Search for the cell housing the specified text and yield its (X, Y) center coordinate. 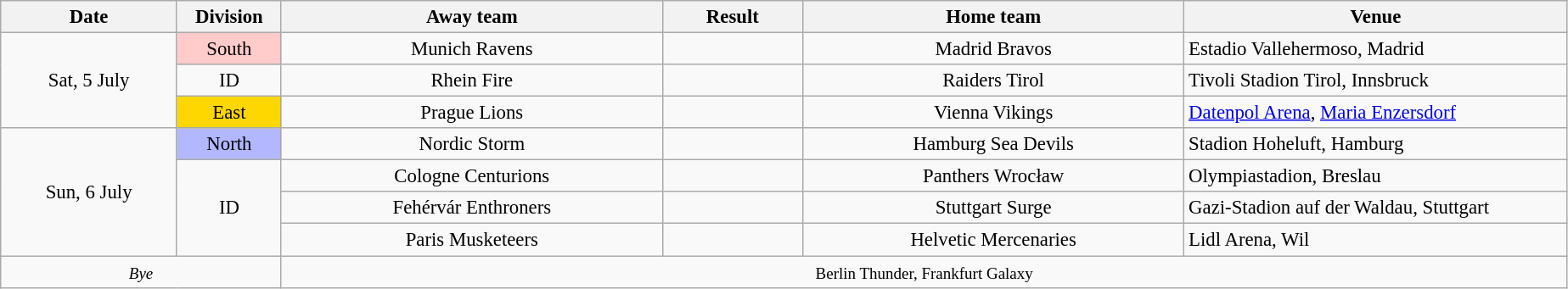
East (229, 113)
Stadion Hoheluft, Hamburg (1375, 144)
Estadio Vallehermoso, Madrid (1375, 49)
Venue (1375, 17)
Prague Lions (472, 113)
Away team (472, 17)
Datenpol Arena, Maria Enzersdorf (1375, 113)
Raiders Tirol (993, 81)
South (229, 49)
Munich Ravens (472, 49)
Hamburg Sea Devils (993, 144)
Tivoli Stadion Tirol, Innsbruck (1375, 81)
Nordic Storm (472, 144)
Sat, 5 July (89, 81)
North (229, 144)
Berlin Thunder, Frankfurt Galaxy (924, 272)
Home team (993, 17)
Madrid Bravos (993, 49)
Result (732, 17)
Sun, 6 July (89, 192)
Helvetic Mercenaries (993, 240)
Lidl Arena, Wil (1375, 240)
Vienna Vikings (993, 113)
Bye (141, 272)
Paris Musketeers (472, 240)
Fehérvár Enthroners (472, 208)
Stuttgart Surge (993, 208)
Gazi-Stadion auf der Waldau, Stuttgart (1375, 208)
Olympiastadion, Breslau (1375, 176)
Date (89, 17)
Division (229, 17)
Cologne Centurions (472, 176)
Panthers Wrocław (993, 176)
Rhein Fire (472, 81)
